Output the [x, y] coordinate of the center of the cell containing the given text.  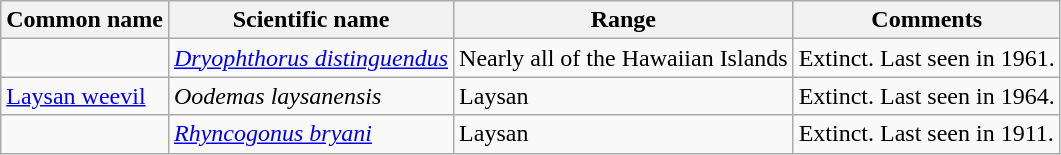
Rhyncogonus bryani [310, 134]
Laysan weevil [85, 96]
Nearly all of the Hawaiian Islands [624, 58]
Scientific name [310, 20]
Oodemas laysanensis [310, 96]
Range [624, 20]
Extinct. Last seen in 1964. [926, 96]
Extinct. Last seen in 1961. [926, 58]
Comments [926, 20]
Common name [85, 20]
Extinct. Last seen in 1911. [926, 134]
Dryophthorus distinguendus [310, 58]
